Return the (x, y) coordinate for the center point of the cell that contains the specified text.  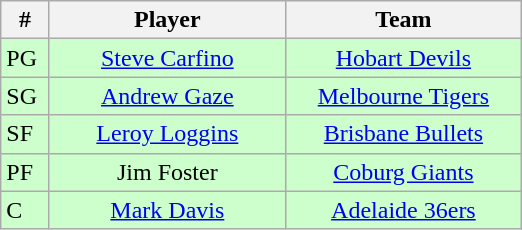
Player (167, 20)
Team (403, 20)
Leroy Loggins (167, 134)
SF (26, 134)
Steve Carfino (167, 58)
# (26, 20)
C (26, 210)
PG (26, 58)
Melbourne Tigers (403, 96)
PF (26, 172)
SG (26, 96)
Hobart Devils (403, 58)
Andrew Gaze (167, 96)
Mark Davis (167, 210)
Jim Foster (167, 172)
Coburg Giants (403, 172)
Brisbane Bullets (403, 134)
Adelaide 36ers (403, 210)
